From the cell containing the given text, extract its center point as [x, y] coordinate. 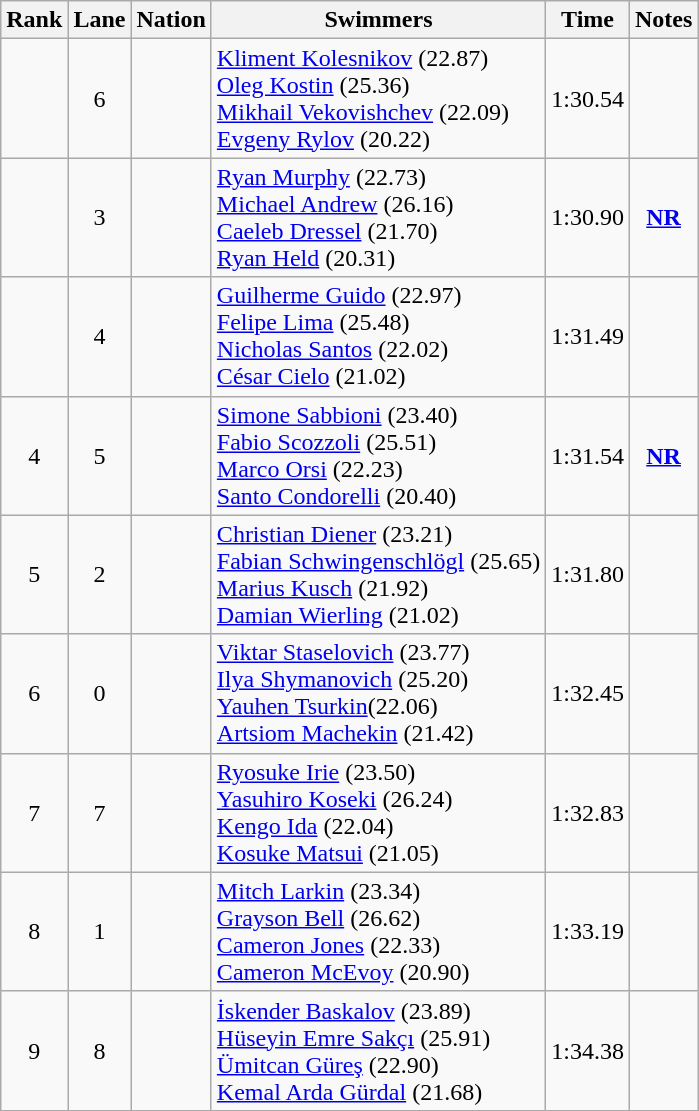
1:32.45 [588, 694]
Swimmers [378, 20]
Notes [663, 20]
1:31.54 [588, 456]
İskender Baskalov (23.89)Hüseyin Emre Sakçı (25.91)Ümitcan Güreş (22.90)Kemal Arda Gürdal (21.68) [378, 1050]
Rank [34, 20]
1:33.19 [588, 932]
Viktar Staselovich (23.77)Ilya Shymanovich (25.20)Yauhen Tsurkin(22.06)Artsiom Machekin (21.42) [378, 694]
1:30.54 [588, 98]
Guilherme Guido (22.97)Felipe Lima (25.48)Nicholas Santos (22.02)César Cielo (21.02) [378, 336]
Ryan Murphy (22.73)Michael Andrew (26.16)Caeleb Dressel (21.70)Ryan Held (20.31) [378, 218]
0 [100, 694]
Ryosuke Irie (23.50)Yasuhiro Koseki (26.24)Kengo Ida (22.04)Kosuke Matsui (21.05) [378, 812]
1:30.90 [588, 218]
1 [100, 932]
3 [100, 218]
Mitch Larkin (23.34)Grayson Bell (26.62)Cameron Jones (22.33)Cameron McEvoy (20.90) [378, 932]
Kliment Kolesnikov (22.87)Oleg Kostin (25.36)Mikhail Vekovishchev (22.09)Evgeny Rylov (20.22) [378, 98]
Time [588, 20]
1:34.38 [588, 1050]
Lane [100, 20]
9 [34, 1050]
2 [100, 574]
1:31.80 [588, 574]
Christian Diener (23.21)Fabian Schwingenschlögl (25.65)Marius Kusch (21.92)Damian Wierling (21.02) [378, 574]
Nation [171, 20]
1:32.83 [588, 812]
1:31.49 [588, 336]
Simone Sabbioni (23.40)Fabio Scozzoli (25.51)Marco Orsi (22.23)Santo Condorelli (20.40) [378, 456]
